Provide the [x, y] coordinate of the cell's center where the given text is located.  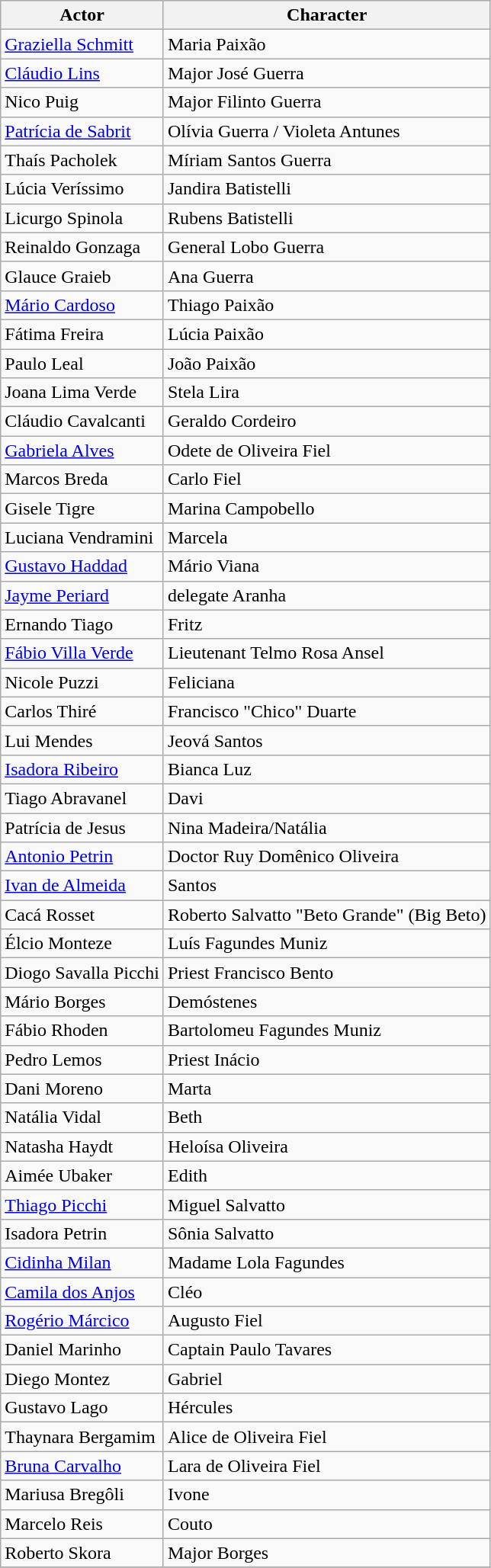
Couto [326, 1524]
Roberto Skora [82, 1553]
Roberto Salvatto "Beto Grande" (Big Beto) [326, 915]
Cléo [326, 1292]
Gabriel [326, 1379]
Isadora Ribeiro [82, 769]
Thiago Picchi [82, 1204]
Gustavo Haddad [82, 566]
Fábio Rhoden [82, 1031]
Alice de Oliveira Fiel [326, 1437]
Bartolomeu Fagundes Muniz [326, 1031]
Glauce Graieb [82, 276]
Élcio Monteze [82, 944]
Nico Puig [82, 102]
Fábio Villa Verde [82, 653]
Camila dos Anjos [82, 1292]
Lara de Oliveira Fiel [326, 1466]
Antonio Petrin [82, 857]
João Paixão [326, 364]
Stela Lira [326, 393]
Reinaldo Gonzaga [82, 247]
Priest Francisco Bento [326, 973]
Pedro Lemos [82, 1060]
Gabriela Alves [82, 451]
Feliciana [326, 682]
Lui Mendes [82, 740]
Gisele Tigre [82, 508]
Jayme Periard [82, 595]
Davi [326, 798]
Mariusa Bregôli [82, 1495]
Madame Lola Fagundes [326, 1262]
Patrícia de Jesus [82, 827]
Olívia Guerra / Violeta Antunes [326, 131]
Rogério Márcico [82, 1321]
Paulo Leal [82, 364]
Thiago Paixão [326, 305]
Lúcia Veríssimo [82, 189]
Carlo Fiel [326, 479]
Augusto Fiel [326, 1321]
Patrícia de Sabrit [82, 131]
General Lobo Guerra [326, 247]
Thaís Pacholek [82, 160]
Bruna Carvalho [82, 1466]
Fátima Freira [82, 334]
Major Borges [326, 1553]
Major José Guerra [326, 73]
Fritz [326, 624]
Mário Viana [326, 566]
Priest Inácio [326, 1060]
Ernando Tiago [82, 624]
Heloísa Oliveira [326, 1146]
Odete de Oliveira Fiel [326, 451]
Beth [326, 1117]
Jandira Batistelli [326, 189]
Marcela [326, 537]
Sônia Salvatto [326, 1233]
Diogo Savalla Picchi [82, 973]
Isadora Petrin [82, 1233]
Nicole Puzzi [82, 682]
Natasha Haydt [82, 1146]
Aimée Ubaker [82, 1175]
Marcos Breda [82, 479]
Natália Vidal [82, 1117]
Dani Moreno [82, 1089]
Major Filinto Guerra [326, 102]
Licurgo Spinola [82, 218]
Actor [82, 15]
Thaynara Bergamim [82, 1437]
Cláudio Lins [82, 73]
Demóstenes [326, 1002]
Miguel Salvatto [326, 1204]
Joana Lima Verde [82, 393]
Rubens Batistelli [326, 218]
Cacá Rosset [82, 915]
Lúcia Paixão [326, 334]
Ivan de Almeida [82, 886]
Character [326, 15]
Maria Paixão [326, 44]
Luciana Vendramini [82, 537]
Hércules [326, 1408]
Edith [326, 1175]
Graziella Schmitt [82, 44]
Nina Madeira/Natália [326, 827]
Luís Fagundes Muniz [326, 944]
Gustavo Lago [82, 1408]
Diego Montez [82, 1379]
Lieutenant Telmo Rosa Ansel [326, 653]
Daniel Marinho [82, 1350]
Cláudio Cavalcanti [82, 422]
Captain Paulo Tavares [326, 1350]
Marcelo Reis [82, 1524]
Mário Borges [82, 1002]
Bianca Luz [326, 769]
Geraldo Cordeiro [326, 422]
Jeová Santos [326, 740]
Ana Guerra [326, 276]
Carlos Thiré [82, 711]
Marta [326, 1089]
Tiago Abravanel [82, 798]
Mário Cardoso [82, 305]
Francisco "Chico" Duarte [326, 711]
Santos [326, 886]
Marina Campobello [326, 508]
Doctor Ruy Domênico Oliveira [326, 857]
Míriam Santos Guerra [326, 160]
Ivone [326, 1495]
delegate Aranha [326, 595]
Cidinha Milan [82, 1262]
